Capture the cell that displays the provided text and extract its [x, y] central coordinate. 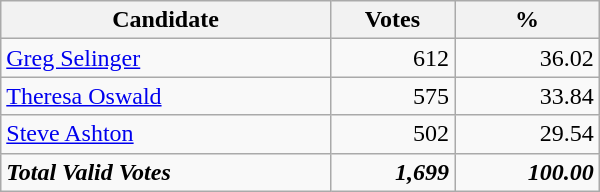
29.54 [528, 134]
Votes [392, 20]
Steve Ashton [166, 134]
33.84 [528, 96]
1,699 [392, 172]
Candidate [166, 20]
612 [392, 58]
Theresa Oswald [166, 96]
100.00 [528, 172]
575 [392, 96]
% [528, 20]
Total Valid Votes [166, 172]
502 [392, 134]
Greg Selinger [166, 58]
36.02 [528, 58]
